Provide the (X, Y) coordinate of the cell's center where the given text is located.  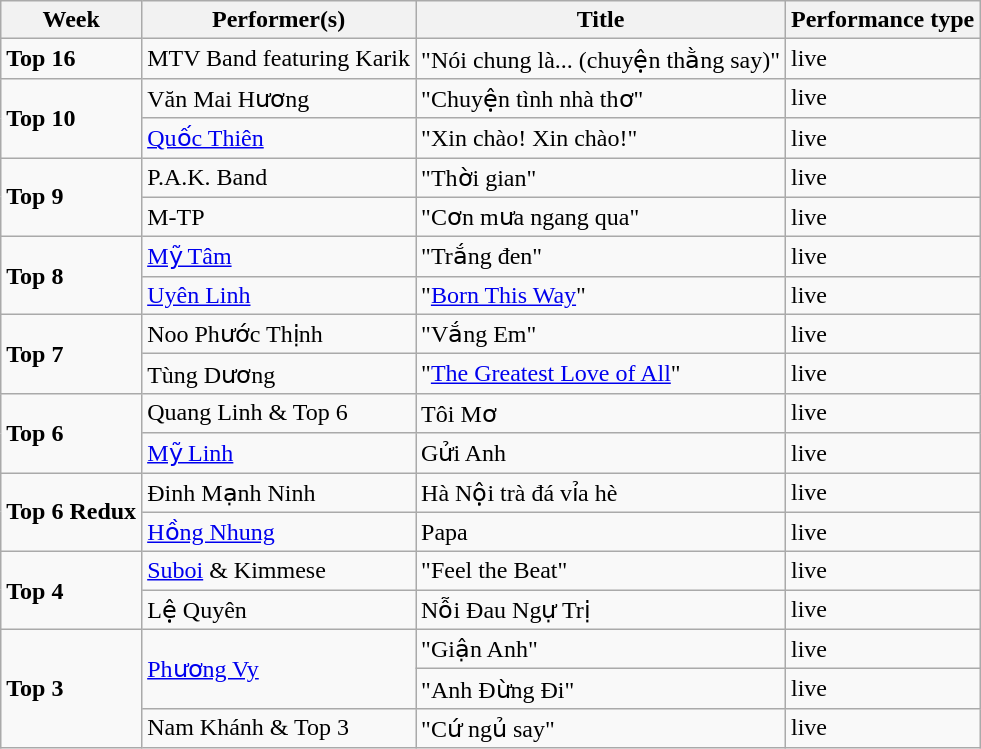
Papa (601, 532)
Top 9 (72, 198)
Performance type (882, 20)
"Trắng đen" (601, 257)
"Vắng Em" (601, 334)
Top 6 (72, 432)
MTV Band featuring Karik (279, 59)
Noo Phước Thịnh (279, 334)
Lệ Quyên (279, 610)
Top 8 (72, 276)
"Xin chào! Xin chào!" (601, 138)
Performer(s) (279, 20)
Hà Nội trà đá vỉa hè (601, 492)
"Giận Anh" (601, 649)
Top 4 (72, 591)
Mỹ Linh (279, 453)
"Chuyện tình nhà thơ" (601, 98)
Week (72, 20)
Suboi & Kimmese (279, 571)
Đinh Mạnh Ninh (279, 492)
Title (601, 20)
"Cơn mưa ngang qua" (601, 217)
Top 6 Redux (72, 512)
Tùng Dương (279, 374)
Quang Linh & Top 6 (279, 413)
"Feel the Beat" (601, 571)
Quốc Thiên (279, 138)
Uyên Linh (279, 295)
Top 10 (72, 118)
P.A.K. Band (279, 178)
Phương Vy (279, 668)
"Thời gian" (601, 178)
Nỗi Đau Ngự Trị (601, 610)
"Cứ ngủ say" (601, 728)
Top 16 (72, 59)
Gửi Anh (601, 453)
M-TP (279, 217)
Nam Khánh & Top 3 (279, 728)
Văn Mai Hương (279, 98)
"Nói chung là... (chuyện thằng say)" (601, 59)
Hồng Nhung (279, 532)
Top 3 (72, 688)
"Anh Đừng Đi" (601, 689)
"Born This Way" (601, 295)
"The Greatest Love of All" (601, 374)
Tôi Mơ (601, 413)
Mỹ Tâm (279, 257)
Top 7 (72, 354)
